Determine the (x, y) coordinate at the center of the cell enclosing the given text.  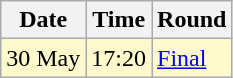
Date (44, 20)
Final (192, 58)
Time (119, 20)
30 May (44, 58)
17:20 (119, 58)
Round (192, 20)
